Extract the (x, y) coordinate from the center of the cell holding the provided text.  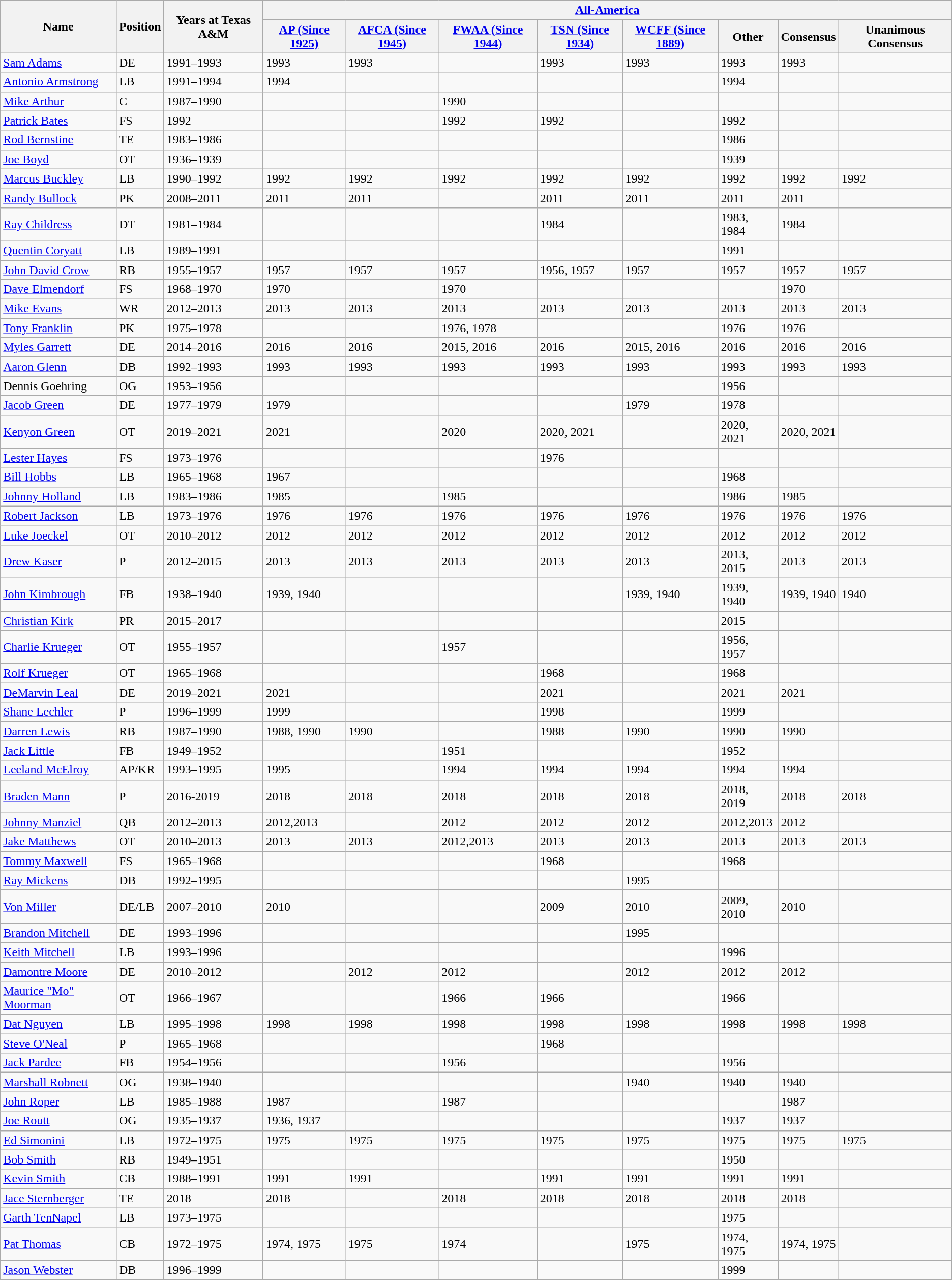
Ray Childress (58, 224)
John Roper (58, 1102)
Christian Kirk (58, 621)
1967 (304, 477)
Jack Pardee (58, 1063)
2010–2013 (214, 842)
1989–1991 (214, 250)
1935–1937 (214, 1121)
Position (140, 26)
FWAA (Since 1944) (488, 37)
Antonio Armstrong (58, 82)
Sam Adams (58, 63)
Consensus (809, 37)
Johnny Manziel (58, 822)
Mike Evans (58, 309)
1950 (748, 1159)
1983, 1984 (748, 224)
2009, 2010 (748, 906)
PR (140, 621)
Rod Bernstine (58, 140)
Dat Nguyen (58, 1024)
Ray Mickens (58, 880)
Bob Smith (58, 1159)
Pat Thomas (58, 1244)
Garth TenNapel (58, 1217)
1990–1992 (214, 178)
Von Miller (58, 906)
Jason Webster (58, 1270)
Robert Jackson (58, 516)
John David Crow (58, 270)
Kevin Smith (58, 1179)
Joe Boyd (58, 159)
1952 (748, 751)
2008–2011 (214, 198)
1995–1998 (214, 1024)
1988–1991 (214, 1179)
AP/KR (140, 770)
Bill Hobbs (58, 477)
Steve O'Neal (58, 1044)
Jace Sternberger (58, 1198)
1954–1956 (214, 1063)
AP (Since 1925) (304, 37)
2020 (488, 431)
1975–1978 (214, 328)
1992–1995 (214, 880)
1974 (488, 1244)
John Kimbrough (58, 594)
Dennis Goehring (58, 386)
Quentin Coryatt (58, 250)
Marcus Buckley (58, 178)
1988 (580, 731)
1936, 1937 (304, 1121)
2016-2019 (214, 796)
2013, 2015 (748, 561)
Brandon Mitchell (58, 933)
1949–1951 (214, 1159)
TSN (Since 1934) (580, 37)
Jacob Green (58, 405)
1978 (748, 405)
1996 (748, 952)
Braden Mann (58, 796)
WR (140, 309)
1985–1988 (214, 1102)
Aaron Glenn (58, 367)
Jack Little (58, 751)
1951 (488, 751)
WCFF (Since 1889) (670, 37)
1949–1952 (214, 751)
2009 (580, 906)
Shane Lechler (58, 712)
Kenyon Green (58, 431)
Rolf Krueger (58, 673)
Darren Lewis (58, 731)
2015–2017 (214, 621)
Other (748, 37)
1988, 1990 (304, 731)
Ed Simonini (58, 1140)
Unanimous Consensus (895, 37)
1992–1993 (214, 367)
Jake Matthews (58, 842)
1977–1979 (214, 405)
Drew Kaser (58, 561)
Dave Elmendorf (58, 289)
1993–1995 (214, 770)
Keith Mitchell (58, 952)
1973–1975 (214, 1217)
Damontre Moore (58, 972)
1976, 1978 (488, 328)
Tommy Maxwell (58, 861)
1991–1993 (214, 63)
Myles Garrett (58, 347)
2007–2010 (214, 906)
Name (58, 26)
DT (140, 224)
Mike Arthur (58, 101)
1936–1939 (214, 159)
2012–2015 (214, 561)
1939 (748, 159)
AFCA (Since 1945) (392, 37)
1981–1984 (214, 224)
Lester Hayes (58, 458)
Years at Texas A&M (214, 26)
1966–1967 (214, 998)
Joe Routt (58, 1121)
1953–1956 (214, 386)
Randy Bullock (58, 198)
2015 (748, 621)
Charlie Krueger (58, 647)
2018, 2019 (748, 796)
Luke Joeckel (58, 535)
Johnny Holland (58, 496)
DE/LB (140, 906)
Leeland McElroy (58, 770)
1968–1970 (214, 289)
DeMarvin Leal (58, 693)
Maurice "Mo" Moorman (58, 998)
1991–1994 (214, 82)
2014–2016 (214, 347)
QB (140, 822)
Patrick Bates (58, 121)
C (140, 101)
All-America (607, 10)
Tony Franklin (58, 328)
Marshall Robnett (58, 1082)
